Scan for the cell matching the given text and deliver its (X, Y) coordinate at center. 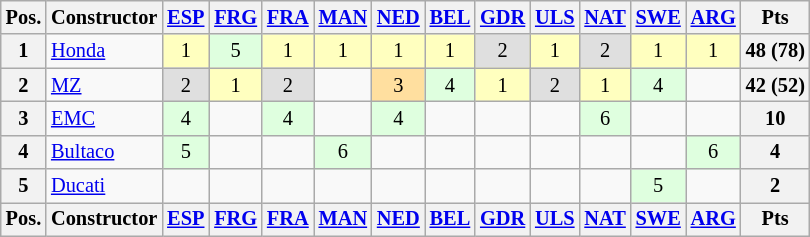
Bultaco (104, 152)
42 (52) (776, 85)
10 (776, 118)
MZ (104, 85)
Ducati (104, 186)
48 (78) (776, 51)
EMC (104, 118)
Honda (104, 51)
